Search for the cell housing the specified text and yield its [x, y] center coordinate. 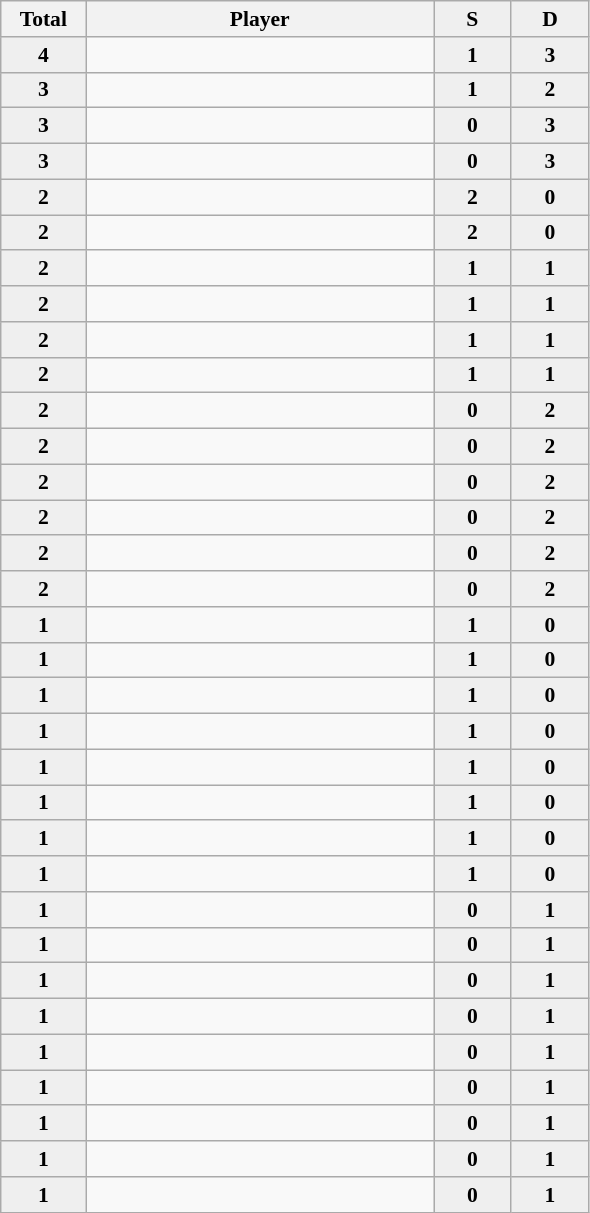
Player [260, 19]
S [473, 19]
D [550, 19]
4 [44, 55]
Total [44, 19]
